Determine the [x, y] coordinate at the center of the cell enclosing the given text.  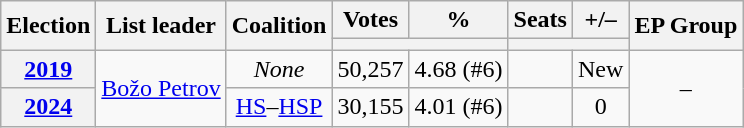
Election [48, 26]
Božo Petrov [161, 88]
50,257 [370, 69]
0 [600, 107]
None [279, 69]
4.68 (#6) [458, 69]
EP Group [686, 26]
2019 [48, 69]
Coalition [279, 26]
2024 [48, 107]
– [686, 88]
New [600, 69]
Seats [540, 20]
Votes [370, 20]
4.01 (#6) [458, 107]
30,155 [370, 107]
HS–HSP [279, 107]
List leader [161, 26]
% [458, 20]
+/– [600, 20]
